Return [x, y] of the center of cell containing provided text 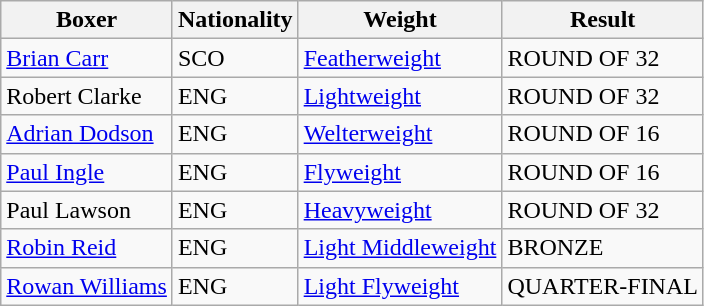
Brian Carr [87, 58]
Weight [400, 20]
Light Flyweight [400, 286]
Robin Reid [87, 248]
BRONZE [603, 248]
Flyweight [400, 172]
Heavyweight [400, 210]
Result [603, 20]
Featherweight [400, 58]
Light Middleweight [400, 248]
QUARTER-FINAL [603, 286]
Robert Clarke [87, 96]
Rowan Williams [87, 286]
SCO [235, 58]
Paul Lawson [87, 210]
Boxer [87, 20]
Paul Ingle [87, 172]
Lightweight [400, 96]
Welterweight [400, 134]
Nationality [235, 20]
Adrian Dodson [87, 134]
